Return the [x, y] coordinate for the center point of the cell that contains the specified text.  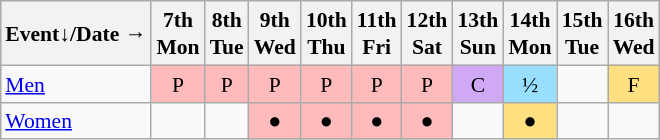
½ [530, 84]
13thSun [478, 33]
16thWed [634, 33]
Men [76, 84]
8thTue [227, 33]
F [634, 84]
11thFri [377, 33]
15thTue [582, 33]
Event↓/Date → [76, 33]
Women [76, 120]
12thSat [428, 33]
C [478, 84]
10thThu [326, 33]
14thMon [530, 33]
9thWed [275, 33]
7thMon [178, 33]
